Detect which cell encompasses the target text, then output its [x, y] center coordinate. 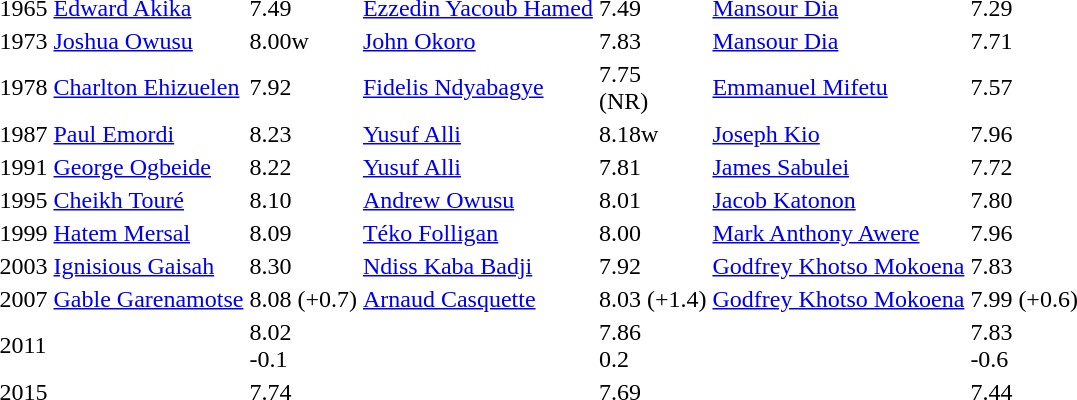
Fidelis Ndyabagye [478, 88]
7.75(NR) [652, 88]
John Okoro [478, 41]
Téko Folligan [478, 233]
Gable Garenamotse [148, 299]
Arnaud Casquette [478, 299]
7.83 [652, 41]
Ndiss Kaba Badji [478, 266]
8.22 [304, 167]
7.860.2 [652, 346]
James Sabulei [838, 167]
8.23 [304, 134]
Mansour Dia [838, 41]
Andrew Owusu [478, 200]
Ignisious Gaisah [148, 266]
Paul Emordi [148, 134]
8.10 [304, 200]
Emmanuel Mifetu [838, 88]
Cheikh Touré [148, 200]
8.00 [652, 233]
Joshua Owusu [148, 41]
Joseph Kio [838, 134]
Mark Anthony Awere [838, 233]
8.09 [304, 233]
7.81 [652, 167]
8.18w [652, 134]
Hatem Mersal [148, 233]
8.08 (+0.7) [304, 299]
George Ogbeide [148, 167]
8.01 [652, 200]
8.00w [304, 41]
Charlton Ehizuelen [148, 88]
8.03 (+1.4) [652, 299]
8.02-0.1 [304, 346]
Jacob Katonon [838, 200]
8.30 [304, 266]
